Capture the cell that displays the provided text and extract its [x, y] central coordinate. 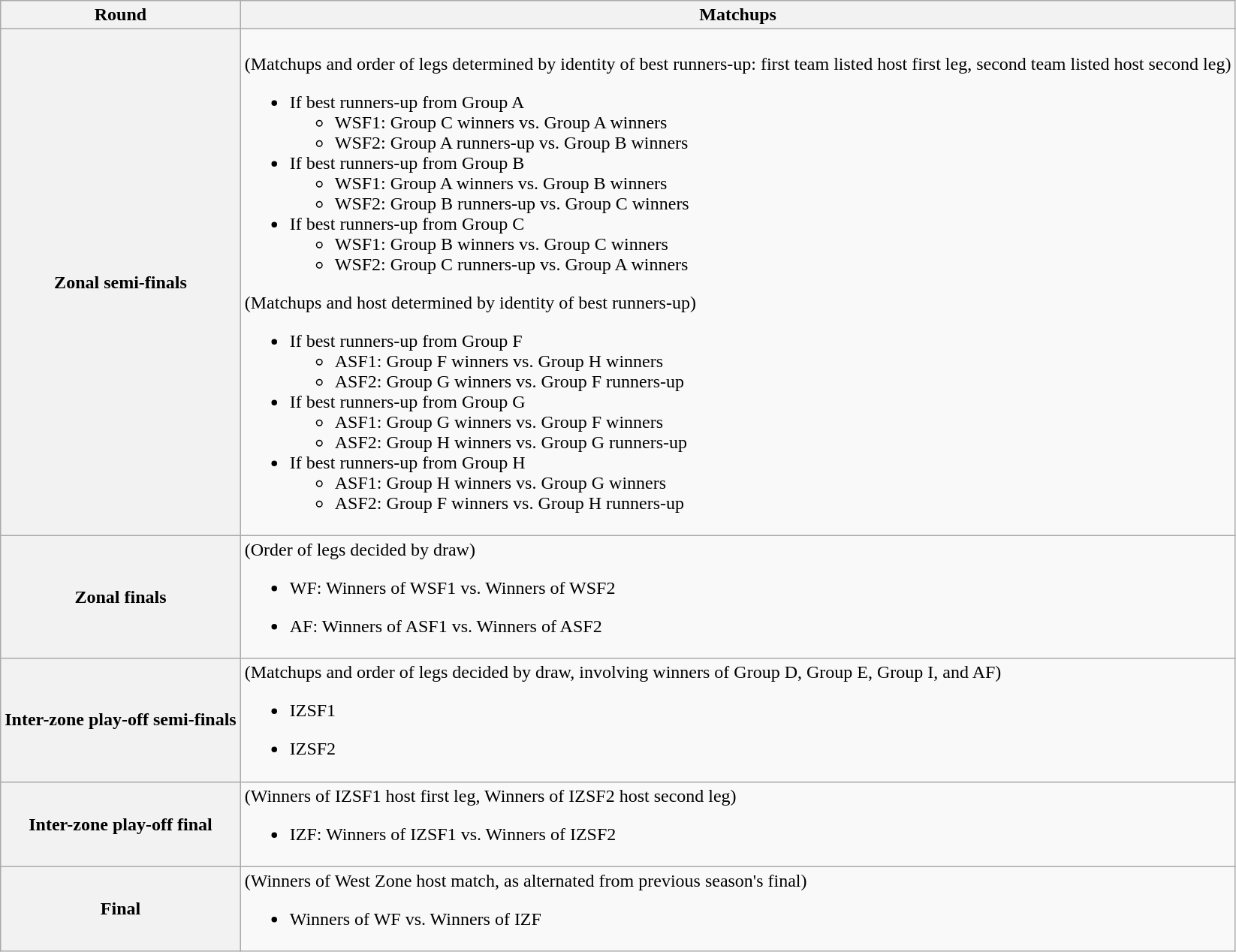
Inter-zone play-off semi-finals [120, 720]
Matchups [737, 15]
(Winners of West Zone host match, as alternated from previous season's final)Winners of WF vs. Winners of IZF [737, 908]
(Winners of IZSF1 host first leg, Winners of IZSF2 host second leg)IZF: Winners of IZSF1 vs. Winners of IZSF2 [737, 824]
Final [120, 908]
(Matchups and order of legs decided by draw, involving winners of Group D, Group E, Group I, and AF) IZSF1IZSF2 [737, 720]
(Order of legs decided by draw) WF: Winners of WSF1 vs. Winners of WSF2AF: Winners of ASF1 vs. Winners of ASF2 [737, 597]
Zonal semi-finals [120, 282]
Zonal finals [120, 597]
Round [120, 15]
Inter-zone play-off final [120, 824]
